Return [X, Y] of the center of cell containing provided text 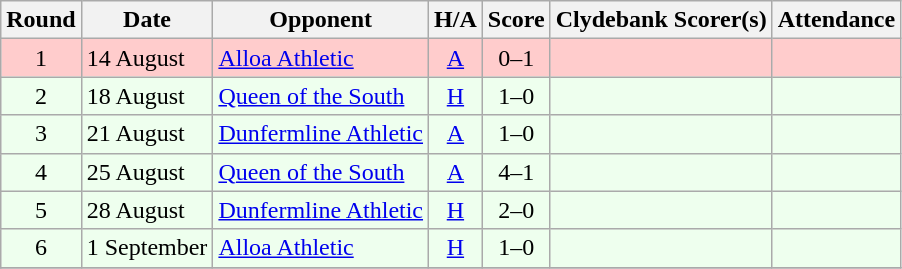
2 [41, 96]
6 [41, 248]
1 September [147, 248]
Score [516, 20]
2–0 [516, 210]
Clydebank Scorer(s) [661, 20]
1 [41, 58]
18 August [147, 96]
21 August [147, 134]
H/A [456, 20]
4 [41, 172]
Date [147, 20]
Opponent [321, 20]
4–1 [516, 172]
5 [41, 210]
28 August [147, 210]
3 [41, 134]
25 August [147, 172]
Round [41, 20]
14 August [147, 58]
0–1 [516, 58]
Attendance [836, 20]
